Identify which cell holds the provided text, then report its (X, Y) central coordinate. 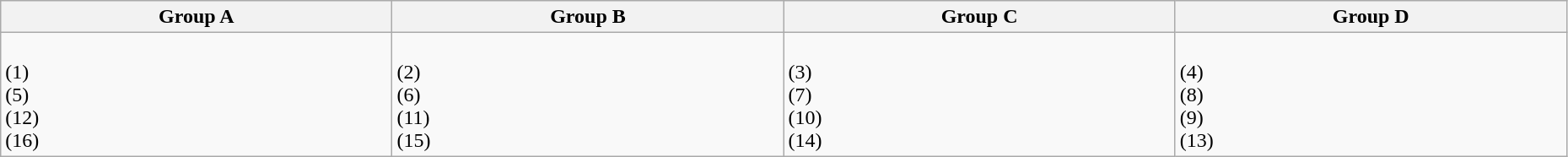
(1) (5) (12) (16) (197, 95)
(4) (8) (9) (13) (1371, 95)
Group A (197, 17)
Group B (588, 17)
Group D (1371, 17)
(2) (6) (11) (15) (588, 95)
Group C (979, 17)
(3) (7) (10) (14) (979, 95)
